For the text-containing cell, return its midpoint in (x, y) coordinate format. 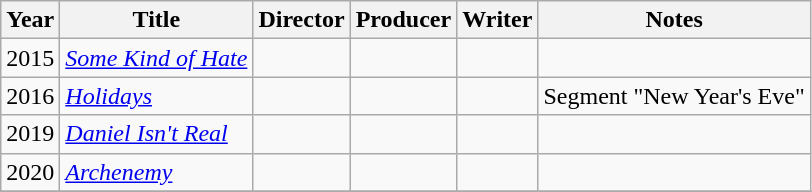
Producer (404, 20)
Title (156, 20)
2019 (30, 134)
2015 (30, 58)
Holidays (156, 96)
Daniel Isn't Real (156, 134)
Some Kind of Hate (156, 58)
Year (30, 20)
Archenemy (156, 172)
Director (302, 20)
2016 (30, 96)
2020 (30, 172)
Segment "New Year's Eve" (674, 96)
Writer (498, 20)
Notes (674, 20)
